Provide the (X, Y) coordinate of the cell's center where the given text is located.  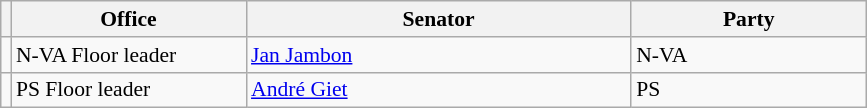
Jan Jambon (438, 55)
Party (748, 19)
N-VA Floor leader (128, 55)
André Giet (438, 90)
Senator (438, 19)
PS Floor leader (128, 90)
N-VA (748, 55)
PS (748, 90)
Office (128, 19)
